Identify which cell holds the provided text, then report its (X, Y) central coordinate. 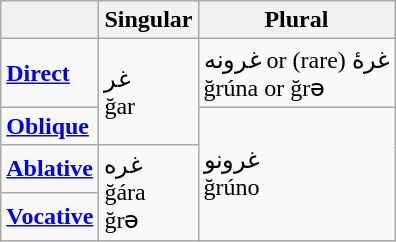
غرونه or (rare) غرۀğrúna or ğrə (296, 73)
Singular (148, 20)
Direct (50, 73)
غرğar (148, 92)
Ablative (50, 169)
Oblique (50, 126)
غرونوğrúno (296, 174)
Plural (296, 20)
غرهğárağrə (148, 192)
Vocative (50, 216)
